Return (X, Y) of the center of cell containing provided text 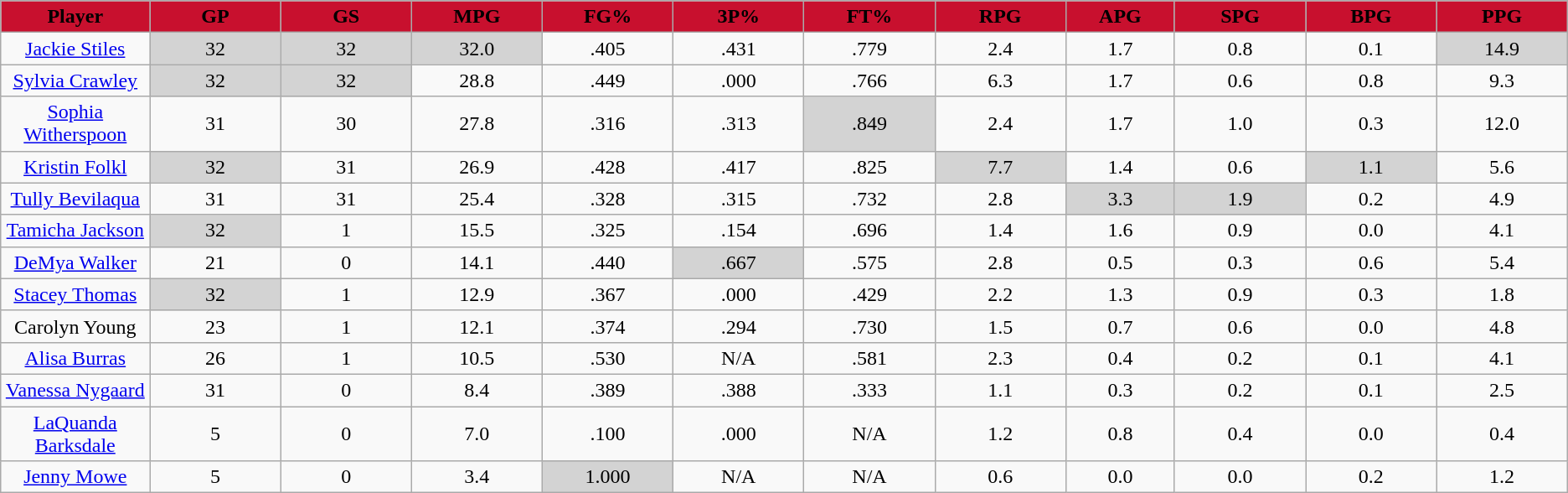
1.5 (1000, 326)
3.3 (1120, 199)
Carolyn Young (75, 326)
.374 (607, 326)
0.7 (1120, 326)
1.6 (1120, 231)
GS (346, 17)
32.0 (477, 49)
14.9 (1502, 49)
6.3 (1000, 80)
.315 (739, 199)
5.6 (1502, 167)
.530 (607, 358)
.333 (869, 390)
.732 (869, 199)
.825 (869, 167)
Vanessa Nygaard (75, 390)
APG (1120, 17)
.431 (739, 49)
PPG (1502, 17)
2.5 (1502, 390)
.440 (607, 262)
26 (215, 358)
5.4 (1502, 262)
DeMya Walker (75, 262)
23 (215, 326)
3P% (739, 17)
.779 (869, 49)
28.8 (477, 80)
.429 (869, 294)
12.1 (477, 326)
GP (215, 17)
26.9 (477, 167)
.325 (607, 231)
.449 (607, 80)
3.4 (477, 477)
Alisa Burras (75, 358)
1.9 (1240, 199)
FT% (869, 17)
4.8 (1502, 326)
.316 (607, 124)
12.9 (477, 294)
8.4 (477, 390)
.581 (869, 358)
14.1 (477, 262)
RPG (1000, 17)
0.5 (1120, 262)
.313 (739, 124)
.405 (607, 49)
.667 (739, 262)
.328 (607, 199)
.696 (869, 231)
21 (215, 262)
30 (346, 124)
.154 (739, 231)
Jackie Stiles (75, 49)
FG% (607, 17)
Player (75, 17)
2.2 (1000, 294)
12.0 (1502, 124)
.730 (869, 326)
.100 (607, 433)
SPG (1240, 17)
Jenny Mowe (75, 477)
27.8 (477, 124)
.367 (607, 294)
1.000 (607, 477)
MPG (477, 17)
2.3 (1000, 358)
9.3 (1502, 80)
1.0 (1240, 124)
Kristin Folkl (75, 167)
LaQuanda Barksdale (75, 433)
4.9 (1502, 199)
7.7 (1000, 167)
7.0 (477, 433)
Stacey Thomas (75, 294)
Tamicha Jackson (75, 231)
10.5 (477, 358)
.575 (869, 262)
Sylvia Crawley (75, 80)
.389 (607, 390)
25.4 (477, 199)
.388 (739, 390)
Sophia Witherspoon (75, 124)
BPG (1371, 17)
.417 (739, 167)
.849 (869, 124)
15.5 (477, 231)
Tully Bevilaqua (75, 199)
1.8 (1502, 294)
.428 (607, 167)
.766 (869, 80)
1.3 (1120, 294)
.294 (739, 326)
